Return the (x, y) coordinate for the center point of the cell that contains the specified text.  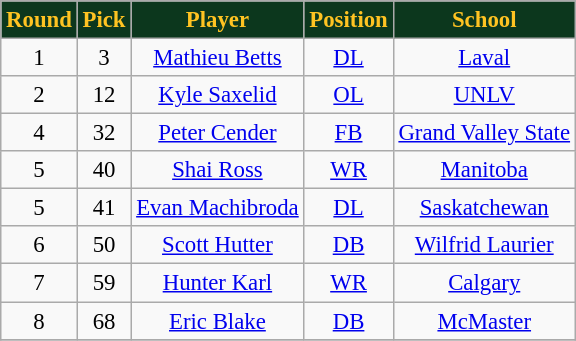
68 (104, 321)
41 (104, 208)
Position (348, 20)
Hunter Karl (218, 283)
Kyle Saxelid (218, 95)
Round (39, 20)
FB (348, 133)
12 (104, 95)
6 (39, 245)
Pick (104, 20)
50 (104, 245)
1 (39, 58)
Peter Cender (218, 133)
School (484, 20)
59 (104, 283)
7 (39, 283)
Laval (484, 58)
McMaster (484, 321)
Calgary (484, 283)
Player (218, 20)
Evan Machibroda (218, 208)
8 (39, 321)
40 (104, 170)
32 (104, 133)
Eric Blake (218, 321)
OL (348, 95)
Scott Hutter (218, 245)
Shai Ross (218, 170)
Wilfrid Laurier (484, 245)
Mathieu Betts (218, 58)
Manitoba (484, 170)
3 (104, 58)
4 (39, 133)
2 (39, 95)
Grand Valley State (484, 133)
UNLV (484, 95)
Saskatchewan (484, 208)
